For the text-containing cell, return its midpoint in (X, Y) coordinate format. 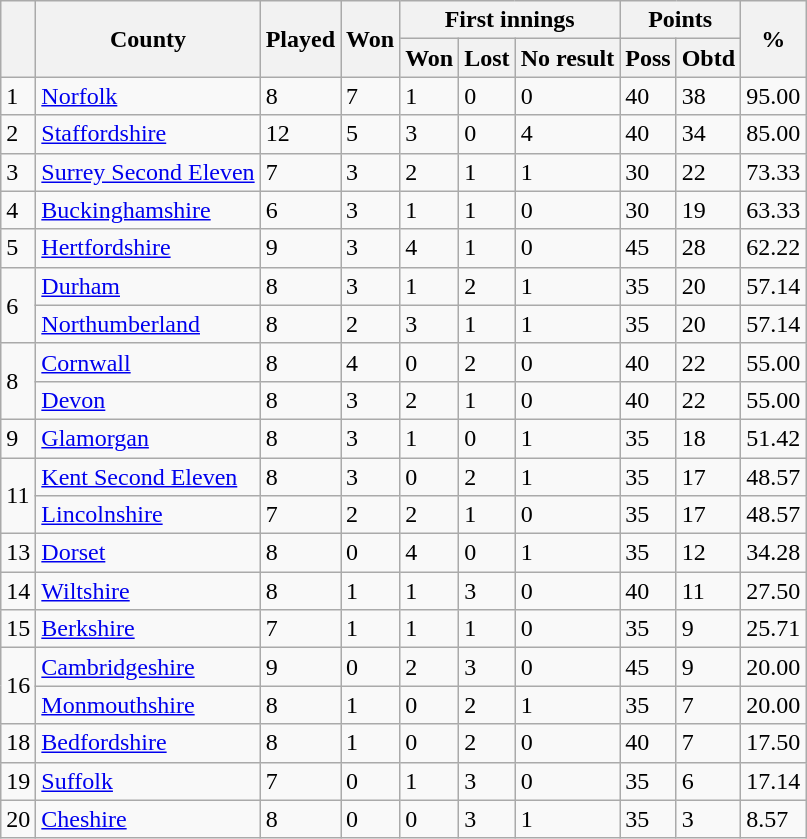
Hertfordshire (148, 248)
15 (18, 629)
34.28 (774, 553)
Lost (487, 58)
Staffordshire (148, 134)
Bedfordshire (148, 743)
27.50 (774, 591)
Lincolnshire (148, 515)
Durham (148, 286)
95.00 (774, 96)
62.22 (774, 248)
Berkshire (148, 629)
8.57 (774, 819)
Surrey Second Eleven (148, 172)
% (774, 39)
Points (680, 20)
Obtd (708, 58)
No result (568, 58)
Buckinghamshire (148, 210)
34 (708, 134)
38 (708, 96)
17.50 (774, 743)
13 (18, 553)
Played (300, 39)
25.71 (774, 629)
28 (708, 248)
First innings (510, 20)
Norfolk (148, 96)
Cambridgeshire (148, 667)
Devon (148, 400)
Kent Second Eleven (148, 477)
16 (18, 686)
Monmouthshire (148, 705)
County (148, 39)
85.00 (774, 134)
Glamorgan (148, 438)
Suffolk (148, 781)
73.33 (774, 172)
Northumberland (148, 324)
51.42 (774, 438)
17.14 (774, 781)
Dorset (148, 553)
63.33 (774, 210)
Wiltshire (148, 591)
Cornwall (148, 362)
Cheshire (148, 819)
14 (18, 591)
Poss (648, 58)
